Output the [x, y] coordinate of the center of the cell containing the given text.  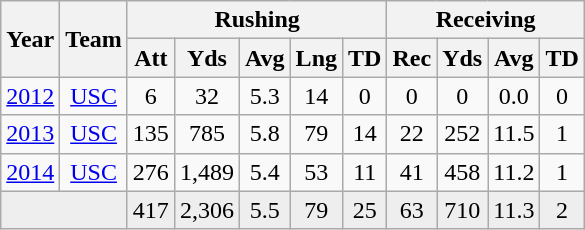
11 [365, 172]
32 [206, 96]
25 [365, 210]
710 [462, 210]
63 [412, 210]
Team [94, 39]
Att [150, 58]
785 [206, 134]
2012 [30, 96]
417 [150, 210]
11.5 [514, 134]
2,306 [206, 210]
2 [562, 210]
22 [412, 134]
5.5 [264, 210]
252 [462, 134]
11.3 [514, 210]
5.3 [264, 96]
Lng [316, 58]
Rec [412, 58]
135 [150, 134]
5.8 [264, 134]
2014 [30, 172]
2013 [30, 134]
458 [462, 172]
Rushing [257, 20]
6 [150, 96]
0.0 [514, 96]
Year [30, 39]
1,489 [206, 172]
Receiving [486, 20]
5.4 [264, 172]
11.2 [514, 172]
41 [412, 172]
53 [316, 172]
276 [150, 172]
